Scan for the cell matching the given text and deliver its (x, y) coordinate at center. 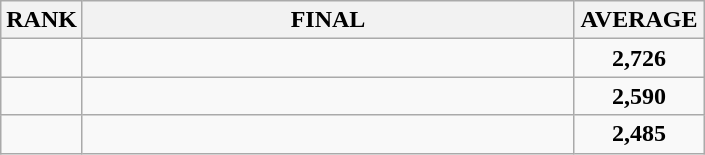
RANK (42, 20)
FINAL (328, 20)
2,726 (640, 58)
AVERAGE (640, 20)
2,485 (640, 134)
2,590 (640, 96)
